Extract the [X, Y] coordinate from the center of the cell holding the provided text.  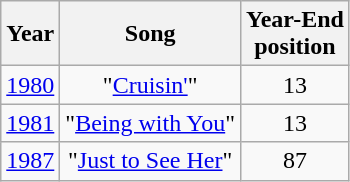
Year [30, 34]
87 [296, 161]
Year-Endposition [296, 34]
"Cruisin'" [150, 85]
"Just to See Her" [150, 161]
Song [150, 34]
"Being with You" [150, 123]
1987 [30, 161]
1981 [30, 123]
1980 [30, 85]
